Pinpoint the cell where the given text exists, returning its (X, Y) midpoint coordinate. 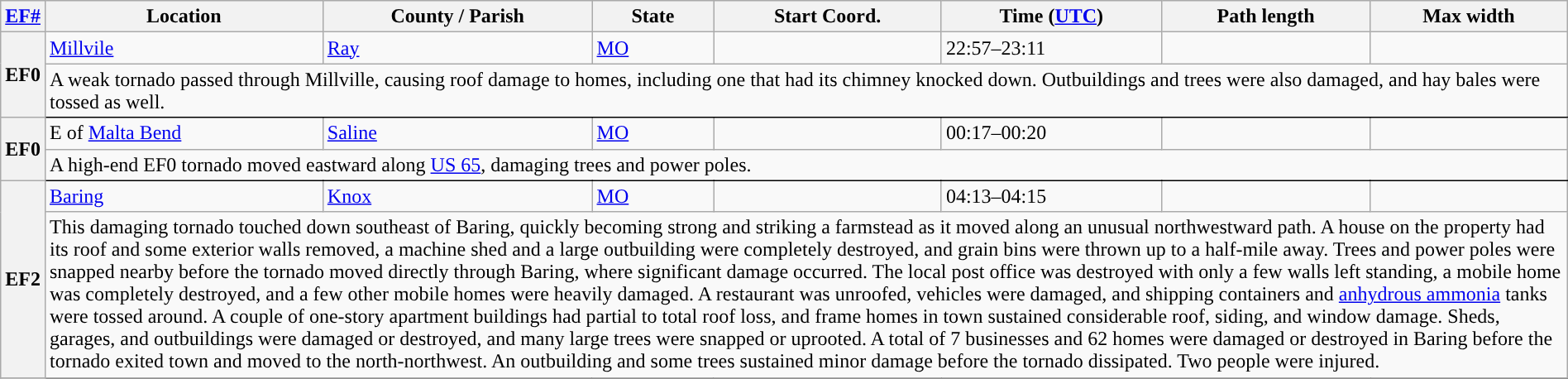
04:13–04:15 (1051, 196)
Start Coord. (827, 17)
22:57–23:11 (1051, 48)
Time (UTC) (1051, 17)
E of Malta Bend (184, 133)
Millvile (184, 48)
Path length (1265, 17)
State (653, 17)
EF2 (23, 279)
Saline (457, 133)
Ray (457, 48)
EF# (23, 17)
County / Parish (457, 17)
Baring (184, 196)
Knox (457, 196)
Location (184, 17)
Max width (1469, 17)
00:17–00:20 (1051, 133)
A high-end EF0 tornado moved eastward along US 65, damaging trees and power poles. (806, 165)
